Detect which cell encompasses the target text, then output its [x, y] center coordinate. 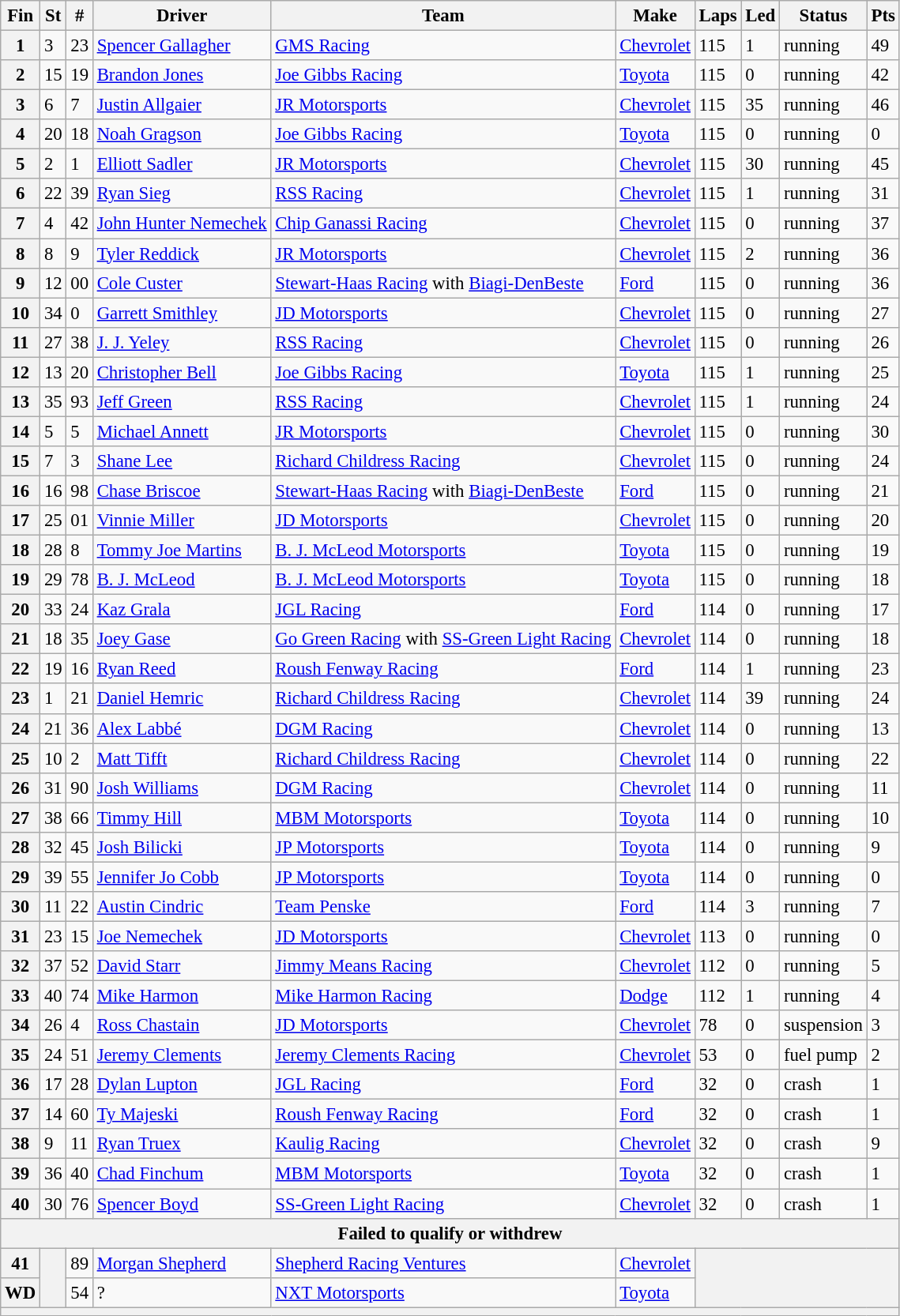
52 [79, 966]
Mike Harmon [182, 996]
Michael Annett [182, 431]
Vinnie Miller [182, 521]
Josh Bilicki [182, 848]
WD [21, 1292]
Shepherd Racing Ventures [443, 1263]
98 [79, 491]
51 [79, 1055]
Ty Majeski [182, 1115]
74 [79, 996]
Jeff Green [182, 402]
Alex Labbé [182, 728]
Joey Gase [182, 639]
54 [79, 1292]
Jennifer Jo Cobb [182, 877]
46 [883, 105]
SS-Green Light Racing [443, 1204]
76 [79, 1204]
Dylan Lupton [182, 1085]
01 [79, 521]
J. J. Yeley [182, 342]
suspension [823, 1025]
Mike Harmon Racing [443, 996]
Ryan Sieg [182, 194]
Brandon Jones [182, 75]
Matt Tifft [182, 758]
St [54, 16]
Ryan Reed [182, 669]
Shane Lee [182, 461]
Tyler Reddick [182, 254]
? [182, 1292]
Status [823, 16]
Spencer Gallagher [182, 46]
Joe Nemechek [182, 936]
60 [79, 1115]
Jeremy Clements Racing [443, 1055]
93 [79, 402]
Tommy Joe Martins [182, 551]
Garrett Smithley [182, 313]
Noah Gragson [182, 134]
Failed to qualify or withdrew [450, 1233]
Ross Chastain [182, 1025]
Pts [883, 16]
41 [21, 1263]
Make [655, 16]
66 [79, 818]
Daniel Hemric [182, 699]
Cole Custer [182, 283]
Led [760, 16]
NXT Motorsports [443, 1292]
Morgan Shepherd [182, 1263]
00 [79, 283]
Laps [717, 16]
Chad Finchum [182, 1174]
Team Penske [443, 907]
49 [883, 46]
53 [717, 1055]
Spencer Boyd [182, 1204]
Dodge [655, 996]
Go Green Racing with SS-Green Light Racing [443, 639]
Timmy Hill [182, 818]
Driver [182, 16]
Elliott Sadler [182, 164]
Jimmy Means Racing [443, 966]
John Hunter Nemechek [182, 224]
Kaz Grala [182, 610]
55 [79, 877]
Fin [21, 16]
Team [443, 16]
GMS Racing [443, 46]
90 [79, 788]
Justin Allgaier [182, 105]
89 [79, 1263]
Chip Ganassi Racing [443, 224]
Kaulig Racing [443, 1145]
Josh Williams [182, 788]
Austin Cindric [182, 907]
Ryan Truex [182, 1145]
David Starr [182, 966]
Jeremy Clements [182, 1055]
Chase Briscoe [182, 491]
Christopher Bell [182, 372]
fuel pump [823, 1055]
113 [717, 936]
B. J. McLeod [182, 580]
# [79, 16]
